Detect which cell encompasses the target text, then output its (x, y) center coordinate. 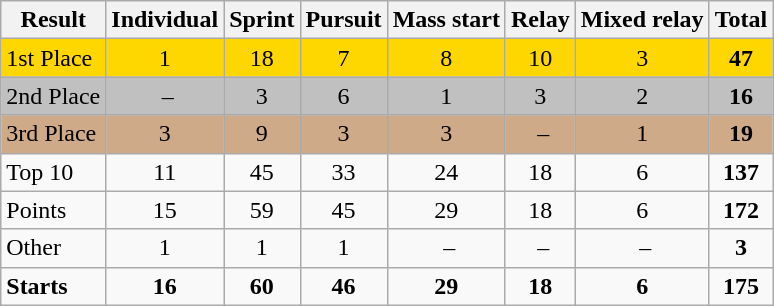
19 (741, 134)
137 (741, 172)
33 (344, 172)
Pursuit (344, 20)
175 (741, 286)
47 (741, 58)
8 (446, 58)
Individual (165, 20)
1st Place (54, 58)
172 (741, 210)
Sprint (262, 20)
2 (642, 96)
10 (540, 58)
7 (344, 58)
46 (344, 286)
59 (262, 210)
Mixed relay (642, 20)
Total (741, 20)
Starts (54, 286)
3rd Place (54, 134)
Other (54, 248)
Points (54, 210)
Top 10 (54, 172)
Relay (540, 20)
Result (54, 20)
60 (262, 286)
9 (262, 134)
11 (165, 172)
24 (446, 172)
2nd Place (54, 96)
15 (165, 210)
Mass start (446, 20)
